Determine the [x, y] coordinate at the center of the cell enclosing the given text.  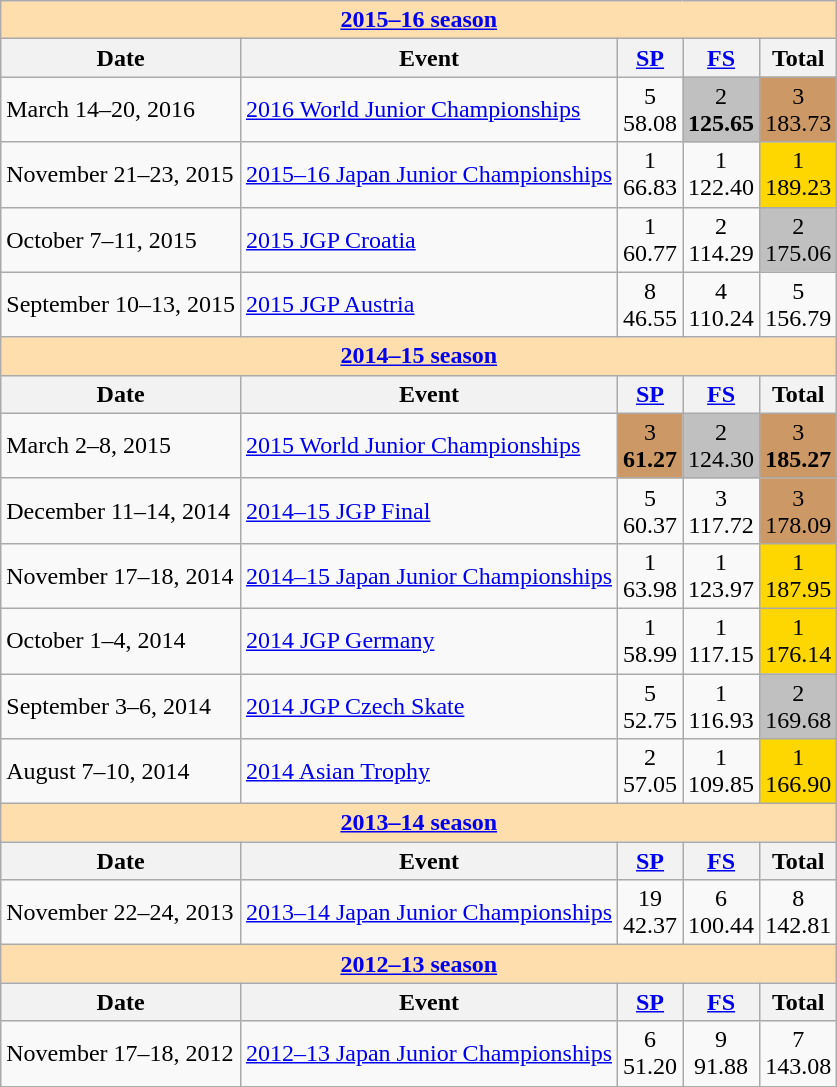
1 187.95 [798, 576]
2015 World Junior Championships [428, 446]
1 176.14 [798, 640]
2 169.68 [798, 706]
5 156.79 [798, 304]
7 143.08 [798, 1054]
1 66.83 [650, 174]
1 189.23 [798, 174]
1 116.93 [722, 706]
October 1–4, 2014 [121, 640]
2013–14 Japan Junior Championships [428, 912]
1 117.15 [722, 640]
March 2–8, 2015 [121, 446]
October 7–11, 2015 [121, 240]
1 122.40 [722, 174]
2 124.30 [722, 446]
2012–13 season [419, 964]
2013–14 season [419, 823]
1 109.85 [722, 772]
1 63.98 [650, 576]
8 142.81 [798, 912]
3 117.72 [722, 510]
November 22–24, 2013 [121, 912]
December 11–14, 2014 [121, 510]
8 46.55 [650, 304]
2 175.06 [798, 240]
3 178.09 [798, 510]
5 52.75 [650, 706]
November 17–18, 2014 [121, 576]
3 185.27 [798, 446]
1 166.90 [798, 772]
2012–13 Japan Junior Championships [428, 1054]
19 42.37 [650, 912]
2014 JGP Czech Skate [428, 706]
5 58.08 [650, 110]
November 17–18, 2012 [121, 1054]
4 110.24 [722, 304]
6 100.44 [722, 912]
6 51.20 [650, 1054]
November 21–23, 2015 [121, 174]
2015–16 Japan Junior Championships [428, 174]
3 183.73 [798, 110]
9 91.88 [722, 1054]
March 14–20, 2016 [121, 110]
2015 JGP Croatia [428, 240]
1 60.77 [650, 240]
2015 JGP Austria [428, 304]
2016 World Junior Championships [428, 110]
2014 Asian Trophy [428, 772]
2014–15 Japan Junior Championships [428, 576]
3 61.27 [650, 446]
2014–15 JGP Final [428, 510]
2 57.05 [650, 772]
2 125.65 [722, 110]
1 123.97 [722, 576]
2 114.29 [722, 240]
September 10–13, 2015 [121, 304]
September 3–6, 2014 [121, 706]
1 58.99 [650, 640]
2015–16 season [419, 20]
2014 JGP Germany [428, 640]
2014–15 season [419, 356]
5 60.37 [650, 510]
August 7–10, 2014 [121, 772]
